From the cell containing the given text, extract its center point as (x, y) coordinate. 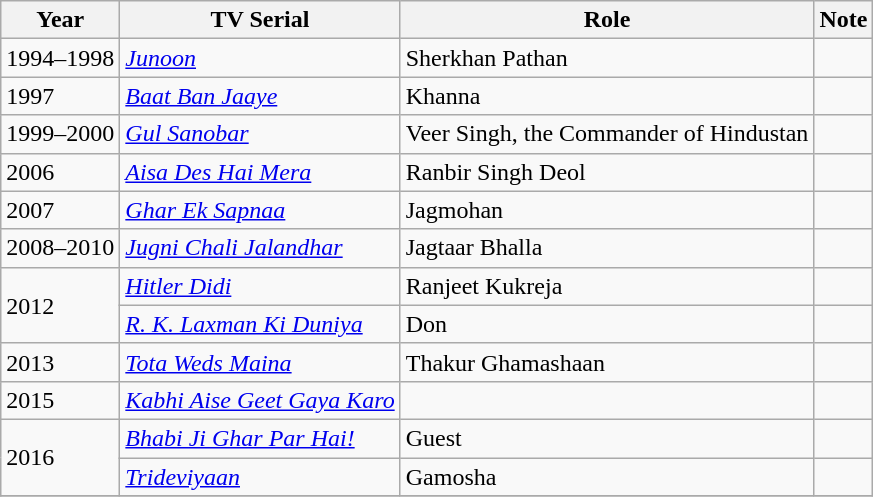
Baat Ban Jaaye (260, 96)
Khanna (607, 96)
1997 (60, 96)
Jagtaar Bhalla (607, 248)
Gul Sanobar (260, 134)
2012 (60, 305)
Kabhi Aise Geet Gaya Karo (260, 400)
Aisa Des Hai Mera (260, 172)
Guest (607, 438)
2008–2010 (60, 248)
Jagmohan (607, 210)
Ranjeet Kukreja (607, 286)
Bhabi Ji Ghar Par Hai! (260, 438)
R. K. Laxman Ki Duniya (260, 324)
Note (844, 20)
Thakur Ghamashaan (607, 362)
2015 (60, 400)
Tota Weds Maina (260, 362)
Sherkhan Pathan (607, 58)
1999–2000 (60, 134)
Ghar Ek Sapnaa (260, 210)
TV Serial (260, 20)
Don (607, 324)
Gamosha (607, 477)
Jugni Chali Jalandhar (260, 248)
2007 (60, 210)
Hitler Didi (260, 286)
Trideviyaan (260, 477)
Year (60, 20)
Veer Singh, the Commander of Hindustan (607, 134)
Junoon (260, 58)
1994–1998 (60, 58)
2013 (60, 362)
Role (607, 20)
Ranbir Singh Deol (607, 172)
2006 (60, 172)
2016 (60, 457)
